Find where the given text appears and provide that cell's center as [x, y] coordinate. 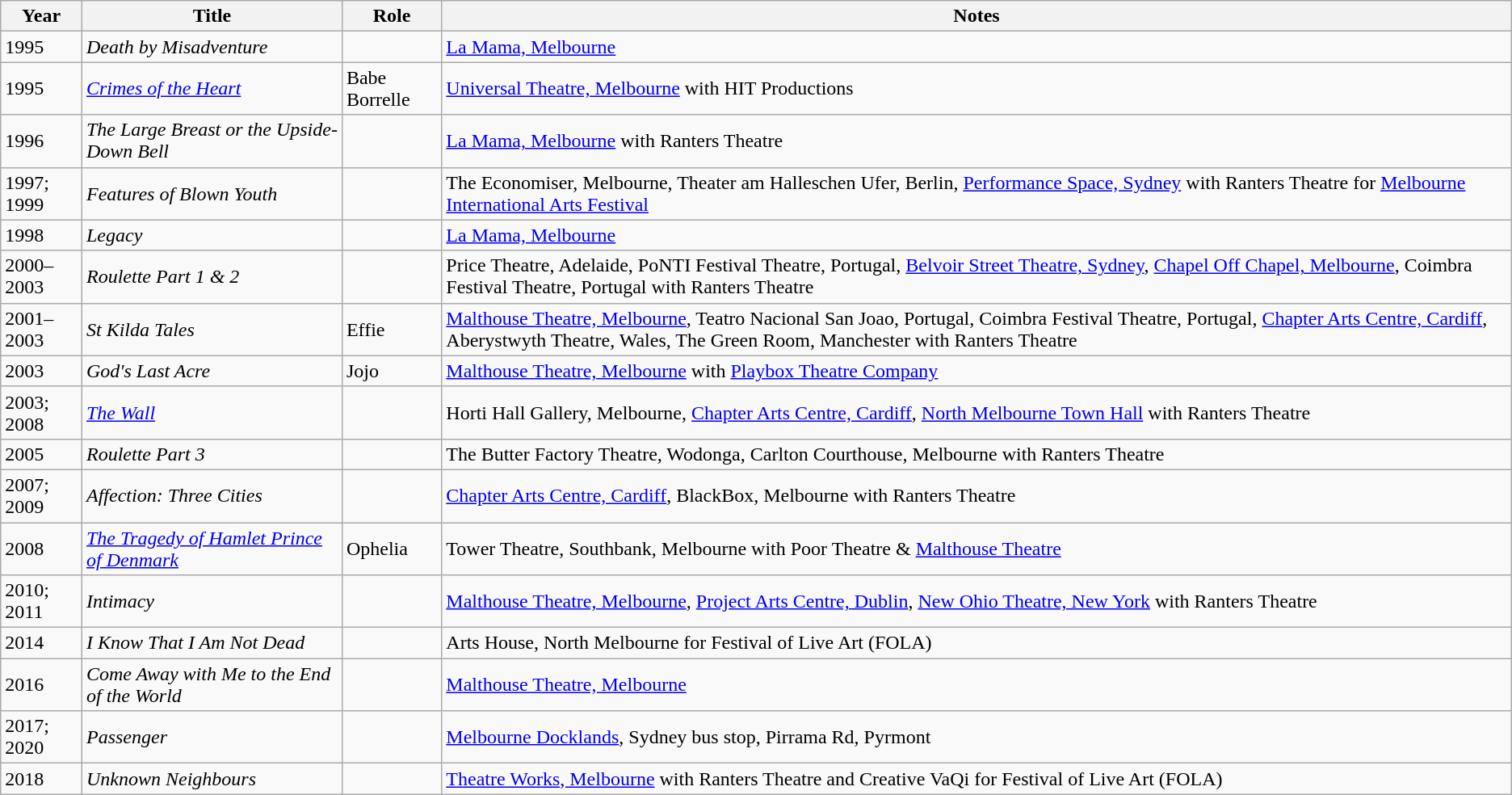
2005 [42, 454]
Theatre Works, Melbourne with Ranters Theatre and Creative VaQi for Festival of Live Art (FOLA) [976, 779]
I Know That I Am Not Dead [212, 643]
Horti Hall Gallery, Melbourne, Chapter Arts Centre, Cardiff, North Melbourne Town Hall with Ranters Theatre [976, 412]
2003 [42, 371]
Death by Misadventure [212, 47]
Melbourne Docklands, Sydney bus stop, Pirrama Rd, Pyrmont [976, 737]
Roulette Part 3 [212, 454]
Crimes of the Heart [212, 89]
Legacy [212, 235]
Universal Theatre, Melbourne with HIT Productions [976, 89]
2001–2003 [42, 330]
The Butter Factory Theatre, Wodonga, Carlton Courthouse, Melbourne with Ranters Theatre [976, 454]
2007; 2009 [42, 496]
2014 [42, 643]
Babe Borrelle [391, 89]
The Wall [212, 412]
Malthouse Theatre, Melbourne with Playbox Theatre Company [976, 371]
Notes [976, 16]
1998 [42, 235]
The Tragedy of Hamlet Prince of Denmark [212, 548]
1996 [42, 141]
Effie [391, 330]
Jojo [391, 371]
2003; 2008 [42, 412]
Arts House, North Melbourne for Festival of Live Art (FOLA) [976, 643]
2008 [42, 548]
Features of Blown Youth [212, 194]
Title [212, 16]
Passenger [212, 737]
Roulette Part 1 & 2 [212, 276]
Malthouse Theatre, Melbourne [976, 685]
Malthouse Theatre, Melbourne, Project Arts Centre, Dublin, New Ohio Theatre, New York with Ranters Theatre [976, 601]
Chapter Arts Centre, Cardiff, BlackBox, Melbourne with Ranters Theatre [976, 496]
Come Away with Me to the End of the World [212, 685]
Affection: Three Cities [212, 496]
St Kilda Tales [212, 330]
Ophelia [391, 548]
2010; 2011 [42, 601]
2017; 2020 [42, 737]
1997; 1999 [42, 194]
La Mama, Melbourne with Ranters Theatre [976, 141]
Intimacy [212, 601]
Year [42, 16]
God's Last Acre [212, 371]
2000–2003 [42, 276]
Unknown Neighbours [212, 779]
Role [391, 16]
The Large Breast or the Upside-Down Bell [212, 141]
2016 [42, 685]
2018 [42, 779]
Tower Theatre, Southbank, Melbourne with Poor Theatre & Malthouse Theatre [976, 548]
